Return [X, Y] of the center of cell containing provided text 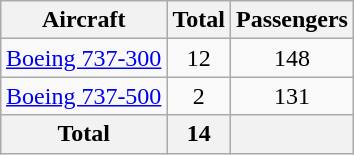
Passengers [292, 20]
Boeing 737-500 [84, 96]
131 [292, 96]
14 [199, 134]
Boeing 737-300 [84, 58]
148 [292, 58]
12 [199, 58]
2 [199, 96]
Aircraft [84, 20]
